Locate the cell with the specified text and output its [x, y] center coordinate. 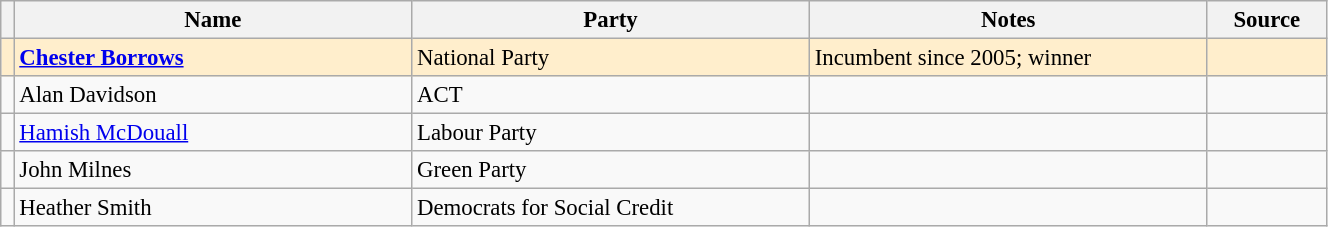
Chester Borrows [213, 58]
Labour Party [611, 133]
Source [1266, 20]
Alan Davidson [213, 95]
Incumbent since 2005; winner [1008, 58]
Hamish McDouall [213, 133]
Democrats for Social Credit [611, 208]
John Milnes [213, 170]
Green Party [611, 170]
Name [213, 20]
National Party [611, 58]
Notes [1008, 20]
ACT [611, 95]
Party [611, 20]
Heather Smith [213, 208]
